Pinpoint the cell where the given text exists, returning its [x, y] midpoint coordinate. 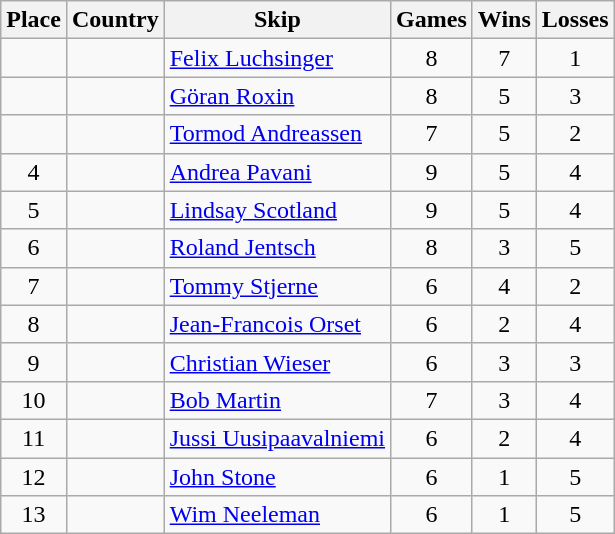
Roland Jentsch [277, 248]
10 [34, 400]
Andrea Pavani [277, 172]
Felix Luchsinger [277, 58]
Wim Neeleman [277, 515]
Games [432, 20]
Tommy Stjerne [277, 286]
Göran Roxin [277, 96]
Wins [504, 20]
Christian Wieser [277, 362]
Jean-Francois Orset [277, 324]
13 [34, 515]
Jussi Uusipaavalniemi [277, 438]
Lindsay Scotland [277, 210]
Place [34, 20]
Country [115, 20]
Losses [575, 20]
11 [34, 438]
12 [34, 477]
Tormod Andreassen [277, 134]
John Stone [277, 477]
Bob Martin [277, 400]
Skip [277, 20]
